Output the (x, y) coordinate of the center of the cell containing the given text.  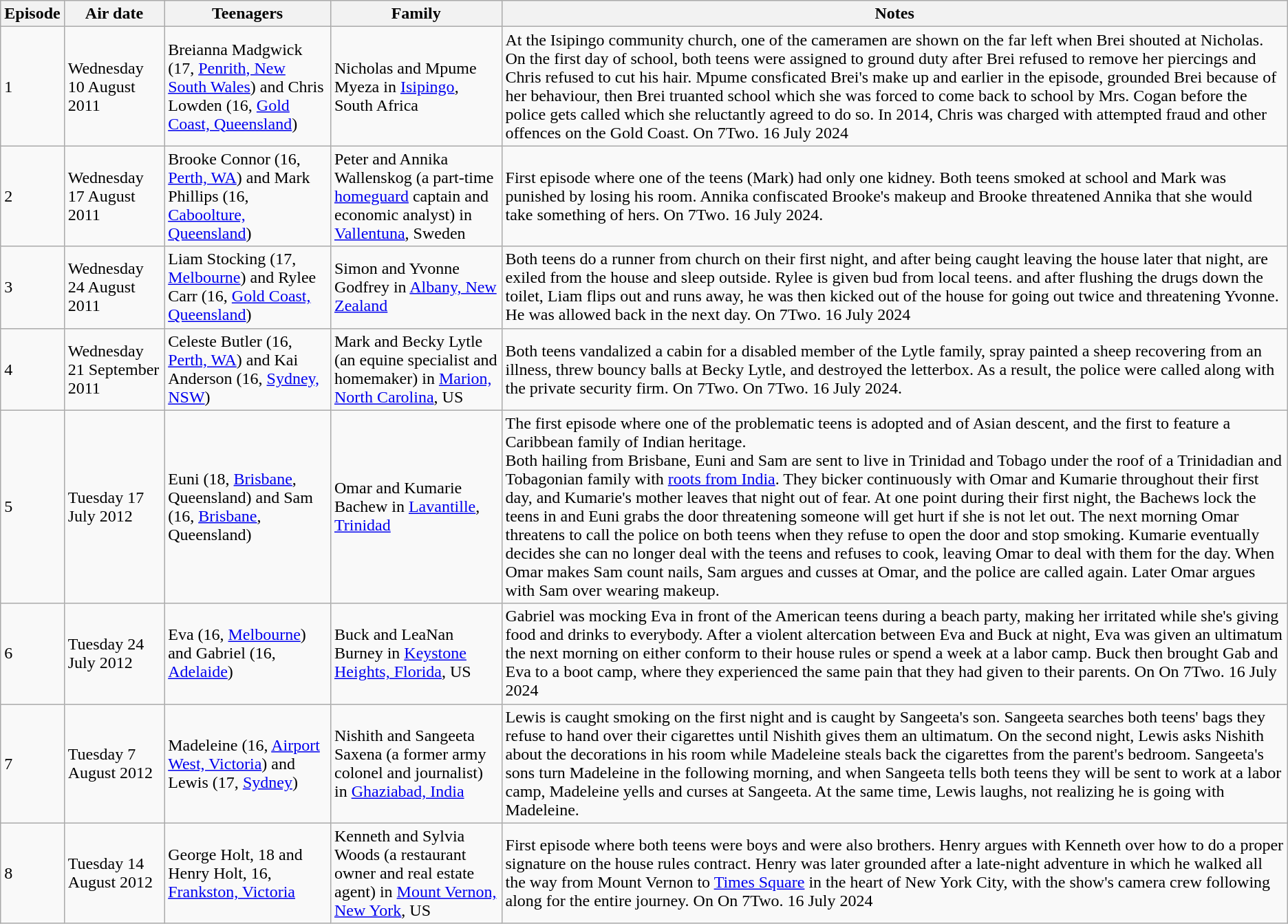
Celeste Butler (16, Perth, WA) and Kai Anderson (16, Sydney, NSW) (248, 369)
2 (32, 196)
3 (32, 288)
Peter and Annika Wallenskog (a part-time homeguard captain and economic analyst) in Vallentuna, Sweden (416, 196)
Simon and Yvonne Godfrey in Albany, New Zealand (416, 288)
Madeleine (16, Airport West, Victoria) and Lewis (17, Sydney) (248, 764)
Tuesday 24 July 2012 (114, 654)
Family (416, 14)
Omar and Kumarie Bachew in Lavantille, Trinidad (416, 506)
Breianna Madgwick (17, Penrith, New South Wales) and Chris Lowden (16, Gold Coast, Queensland) (248, 87)
4 (32, 369)
Tuesday 17 July 2012 (114, 506)
8 (32, 873)
Air date (114, 14)
7 (32, 764)
Buck and LeaNan Burney in Keystone Heights, Florida, US (416, 654)
Notes (894, 14)
Wednesday 17 August 2011 (114, 196)
Mark and Becky Lytle (an equine specialist and homemaker) in Marion, North Carolina, US (416, 369)
Liam Stocking (17, Melbourne) and Rylee Carr (16, Gold Coast, Queensland) (248, 288)
Teenagers (248, 14)
Tuesday 7 August 2012 (114, 764)
Brooke Connor (16, Perth, WA) and Mark Phillips (16, Caboolture, Queensland) (248, 196)
Episode (32, 14)
Wednesday 21 September 2011 (114, 369)
Eva (16, Melbourne) and Gabriel (16, Adelaide) (248, 654)
Nishith and Sangeeta Saxena (a former army colonel and journalist) in Ghaziabad, India (416, 764)
6 (32, 654)
George Holt, 18 and Henry Holt, 16, Frankston, Victoria (248, 873)
Wednesday 10 August 2011 (114, 87)
Kenneth and Sylvia Woods (a restaurant owner and real estate agent) in Mount Vernon, New York, US (416, 873)
5 (32, 506)
Wednesday 24 August 2011 (114, 288)
Tuesday 14 August 2012 (114, 873)
1 (32, 87)
Euni (18, Brisbane, Queensland) and Sam (16, Brisbane, Queensland) (248, 506)
Nicholas and Mpume Myeza in Isipingo, South Africa (416, 87)
